Search for the cell housing the specified text and yield its [x, y] center coordinate. 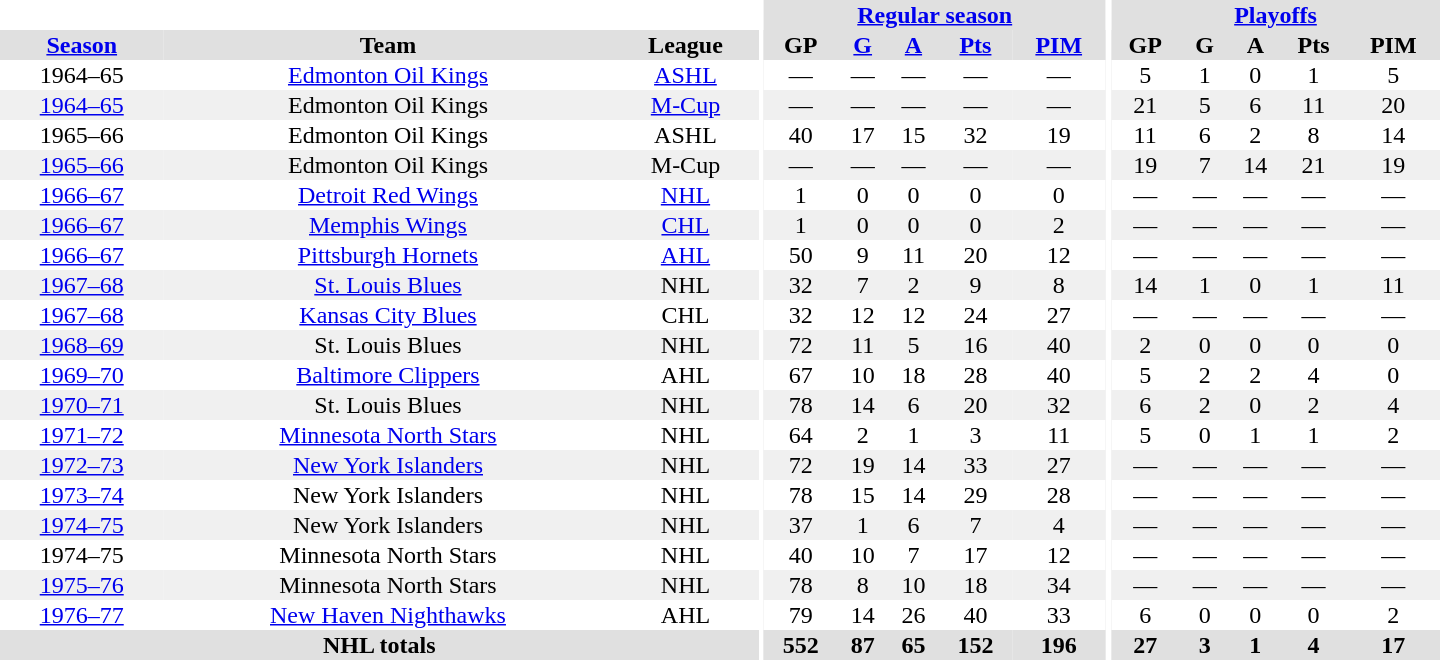
152 [976, 645]
29 [976, 495]
NHL totals [379, 645]
Detroit Red Wings [388, 195]
24 [976, 315]
Kansas City Blues [388, 315]
196 [1058, 645]
1975–76 [82, 585]
34 [1058, 585]
1973–74 [82, 495]
50 [800, 255]
Team [388, 45]
League [685, 45]
79 [800, 615]
65 [914, 645]
Season [82, 45]
16 [976, 345]
Memphis Wings [388, 225]
1976–77 [82, 615]
67 [800, 375]
Playoffs [1276, 15]
37 [800, 525]
1972–73 [82, 465]
1970–71 [82, 405]
1971–72 [82, 435]
1968–69 [82, 345]
552 [800, 645]
1969–70 [82, 375]
26 [914, 615]
New Haven Nighthawks [388, 615]
87 [862, 645]
Regular season [934, 15]
Baltimore Clippers [388, 375]
64 [800, 435]
Pittsburgh Hornets [388, 255]
